Provide the (x, y) coordinate of the cell's center where the given text is located.  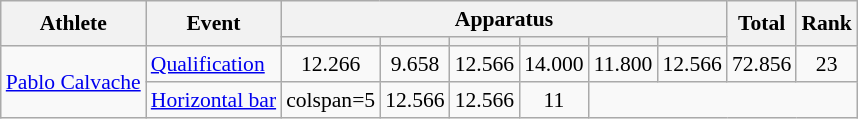
Athlete (74, 24)
Rank (826, 24)
23 (826, 64)
14.000 (554, 64)
colspan=5 (330, 100)
Qualification (214, 64)
Total (762, 24)
11 (554, 100)
12.266 (330, 64)
Horizontal bar (214, 100)
72.856 (762, 64)
9.658 (414, 64)
Apparatus (504, 19)
Event (214, 24)
Pablo Calvache (74, 82)
11.800 (624, 64)
